Locate the cell with the specified text and output its (X, Y) center coordinate. 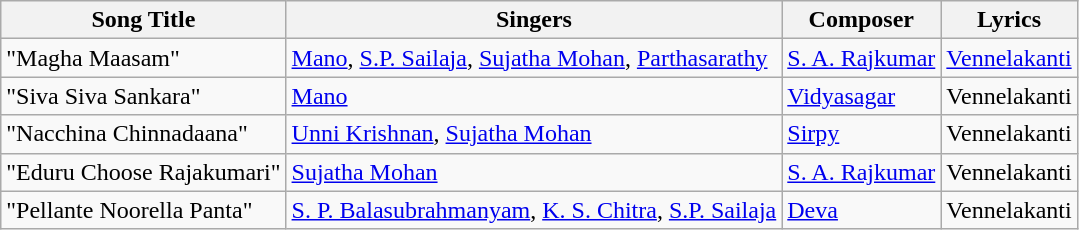
Vidyasagar (862, 96)
"Nacchina Chinnadaana" (144, 134)
Unni Krishnan, Sujatha Mohan (534, 134)
Singers (534, 20)
Mano, S.P. Sailaja, Sujatha Mohan, Parthasarathy (534, 58)
Sirpy (862, 134)
Lyrics (1009, 20)
Song Title (144, 20)
Composer (862, 20)
"Pellante Noorella Panta" (144, 210)
Deva (862, 210)
S. P. Balasubrahmanyam, K. S. Chitra, S.P. Sailaja (534, 210)
"Siva Siva Sankara" (144, 96)
"Eduru Choose Rajakumari" (144, 172)
Sujatha Mohan (534, 172)
"Magha Maasam" (144, 58)
Mano (534, 96)
